Identify which cell holds the provided text, then report its [x, y] central coordinate. 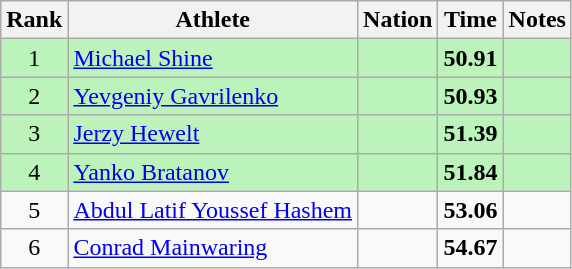
Abdul Latif Youssef Hashem [213, 210]
50.91 [470, 58]
6 [34, 248]
51.84 [470, 172]
2 [34, 96]
Rank [34, 20]
Jerzy Hewelt [213, 134]
50.93 [470, 96]
Notes [537, 20]
3 [34, 134]
1 [34, 58]
Athlete [213, 20]
4 [34, 172]
53.06 [470, 210]
Nation [398, 20]
Michael Shine [213, 58]
Yevgeniy Gavrilenko [213, 96]
Time [470, 20]
Yanko Bratanov [213, 172]
5 [34, 210]
54.67 [470, 248]
Conrad Mainwaring [213, 248]
51.39 [470, 134]
